Identify which cell holds the provided text, then report its [x, y] central coordinate. 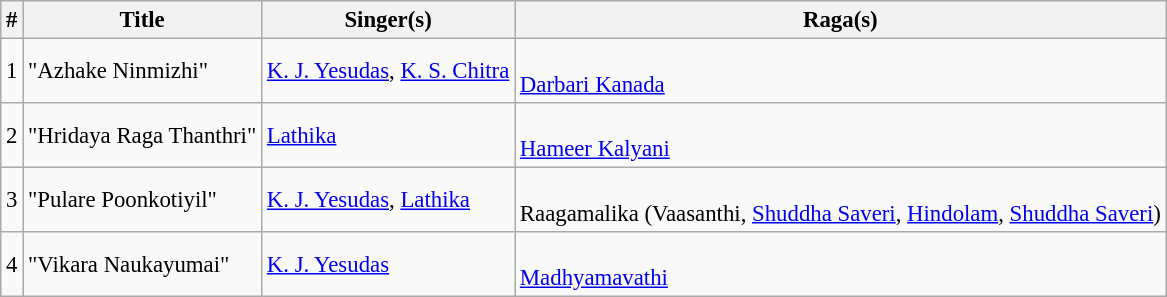
"Hridaya Raga Thanthri" [142, 136]
2 [12, 136]
K. J. Yesudas [388, 264]
Raagamalika (Vaasanthi, Shuddha Saveri, Hindolam, Shuddha Saveri) [841, 200]
1 [12, 72]
Raga(s) [841, 20]
Madhyamavathi [841, 264]
4 [12, 264]
Darbari Kanada [841, 72]
3 [12, 200]
Lathika [388, 136]
"Vikara Naukayumai" [142, 264]
# [12, 20]
K. J. Yesudas, K. S. Chitra [388, 72]
K. J. Yesudas, Lathika [388, 200]
Hameer Kalyani [841, 136]
Singer(s) [388, 20]
"Azhake Ninmizhi" [142, 72]
Title [142, 20]
"Pulare Poonkotiyil" [142, 200]
